Extract the [x, y] coordinate from the center of the cell holding the provided text.  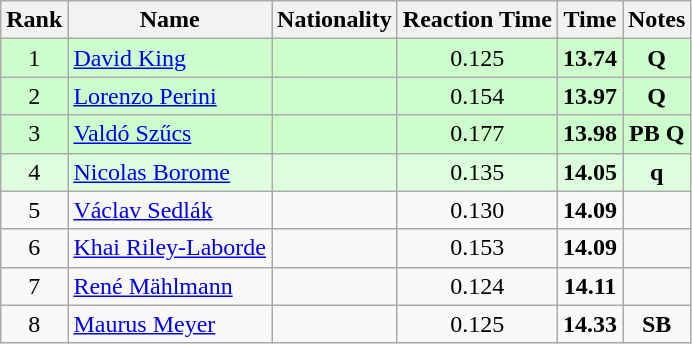
0.153 [477, 248]
0.130 [477, 210]
14.05 [590, 172]
4 [34, 172]
Maurus Meyer [170, 324]
13.74 [590, 58]
14.33 [590, 324]
Time [590, 20]
1 [34, 58]
Khai Riley-Laborde [170, 248]
Nationality [335, 20]
13.98 [590, 134]
SB [656, 324]
3 [34, 134]
2 [34, 96]
q [656, 172]
René Mählmann [170, 286]
0.177 [477, 134]
6 [34, 248]
Valdó Szűcs [170, 134]
8 [34, 324]
Name [170, 20]
Lorenzo Perini [170, 96]
Notes [656, 20]
0.124 [477, 286]
5 [34, 210]
0.154 [477, 96]
PB Q [656, 134]
Rank [34, 20]
David King [170, 58]
13.97 [590, 96]
7 [34, 286]
0.135 [477, 172]
Václav Sedlák [170, 210]
14.11 [590, 286]
Reaction Time [477, 20]
Nicolas Borome [170, 172]
